Determine the (x, y) coordinate at the center of the cell enclosing the given text.  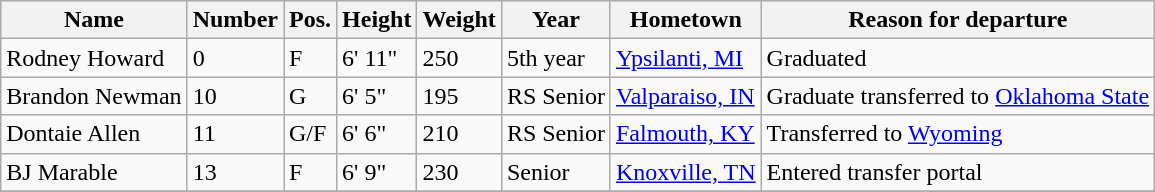
Year (556, 20)
6' 5" (377, 96)
13 (235, 172)
0 (235, 58)
Transferred to Wyoming (958, 134)
11 (235, 134)
Entered transfer portal (958, 172)
250 (459, 58)
Knoxville, TN (686, 172)
Hometown (686, 20)
Brandon Newman (94, 96)
Weight (459, 20)
6' 9" (377, 172)
230 (459, 172)
Number (235, 20)
210 (459, 134)
Graduate transferred to Oklahoma State (958, 96)
Name (94, 20)
Valparaiso, IN (686, 96)
BJ Marable (94, 172)
Pos. (310, 20)
6' 6" (377, 134)
Ypsilanti, MI (686, 58)
G (310, 96)
Falmouth, KY (686, 134)
10 (235, 96)
Height (377, 20)
Graduated (958, 58)
G/F (310, 134)
Senior (556, 172)
Dontaie Allen (94, 134)
Reason for departure (958, 20)
6' 11" (377, 58)
Rodney Howard (94, 58)
5th year (556, 58)
195 (459, 96)
